Capture the cell that displays the provided text and extract its [x, y] central coordinate. 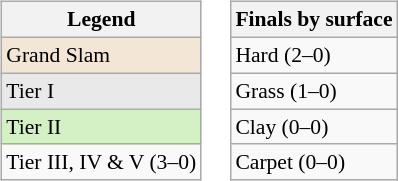
Grand Slam [101, 55]
Carpet (0–0) [314, 162]
Legend [101, 20]
Tier III, IV & V (3–0) [101, 162]
Grass (1–0) [314, 91]
Clay (0–0) [314, 127]
Tier I [101, 91]
Finals by surface [314, 20]
Hard (2–0) [314, 55]
Tier II [101, 127]
